Locate the cell with the specified text and output its [x, y] center coordinate. 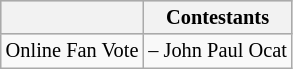
Online Fan Vote [72, 51]
– John Paul Ocat [217, 51]
Contestants [217, 17]
